Return [X, Y] of the center of cell containing provided text 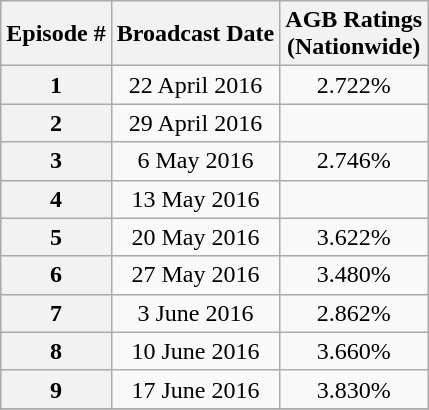
3.480% [354, 275]
17 June 2016 [196, 389]
10 June 2016 [196, 351]
20 May 2016 [196, 237]
9 [56, 389]
3.622% [354, 237]
3.660% [354, 351]
3.830% [354, 389]
1 [56, 85]
5 [56, 237]
AGB Ratings(Nationwide) [354, 34]
Broadcast Date [196, 34]
27 May 2016 [196, 275]
7 [56, 313]
3 June 2016 [196, 313]
6 [56, 275]
2.722% [354, 85]
8 [56, 351]
2 [56, 123]
4 [56, 199]
13 May 2016 [196, 199]
29 April 2016 [196, 123]
Episode # [56, 34]
2.862% [354, 313]
2.746% [354, 161]
22 April 2016 [196, 85]
3 [56, 161]
6 May 2016 [196, 161]
